Provide the [x, y] coordinate of the cell's center where the given text is located.  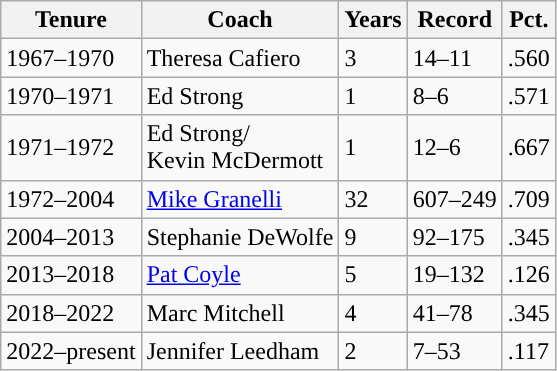
Record [454, 20]
Theresa Cafiero [240, 58]
Ed Strong/Kevin McDermott [240, 148]
.709 [528, 199]
14–11 [454, 58]
Pat Coyle [240, 275]
Pct. [528, 20]
7–53 [454, 351]
1972–2004 [71, 199]
.571 [528, 96]
8–6 [454, 96]
2018–2022 [71, 313]
92–175 [454, 237]
.667 [528, 148]
32 [373, 199]
Ed Strong [240, 96]
Jennifer Leedham [240, 351]
1970–1971 [71, 96]
Mike Granelli [240, 199]
Marc Mitchell [240, 313]
3 [373, 58]
2022–present [71, 351]
9 [373, 237]
.560 [528, 58]
Stephanie DeWolfe [240, 237]
4 [373, 313]
2013–2018 [71, 275]
5 [373, 275]
Tenure [71, 20]
2 [373, 351]
1971–1972 [71, 148]
.117 [528, 351]
.126 [528, 275]
2004–2013 [71, 237]
19–132 [454, 275]
607–249 [454, 199]
41–78 [454, 313]
1967–1970 [71, 58]
12–6 [454, 148]
Years [373, 20]
Coach [240, 20]
